Output the [x, y] coordinate of the center of the cell containing the given text.  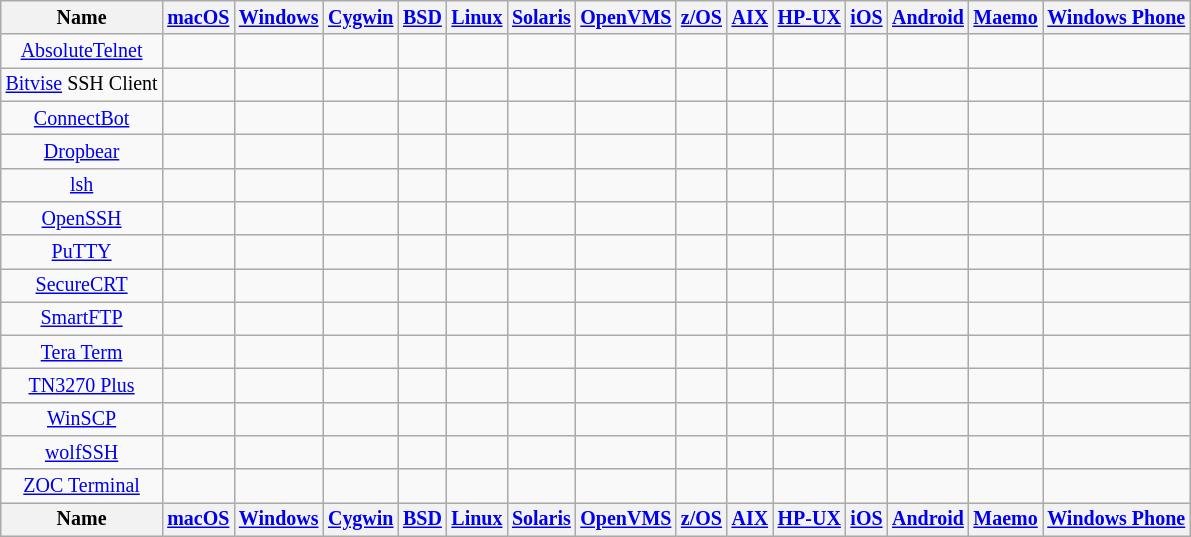
ZOC Terminal [82, 486]
Dropbear [82, 152]
PuTTY [82, 252]
Bitvise SSH Client [82, 84]
wolfSSH [82, 452]
Tera Term [82, 352]
WinSCP [82, 420]
OpenSSH [82, 218]
SecureCRT [82, 286]
SmartFTP [82, 318]
ConnectBot [82, 118]
AbsoluteTelnet [82, 52]
TN3270 Plus [82, 386]
lsh [82, 184]
